For the text-containing cell, return its midpoint in [X, Y] coordinate format. 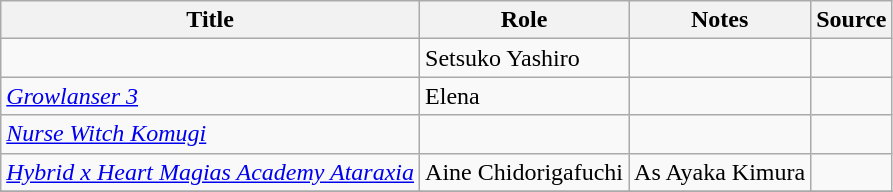
Elena [524, 96]
Role [524, 20]
Hybrid x Heart Magias Academy Ataraxia [210, 172]
Nurse Witch Komugi [210, 134]
Setsuko Yashiro [524, 58]
Growlanser 3 [210, 96]
Notes [720, 20]
Aine Chidorigafuchi [524, 172]
As Ayaka Kimura [720, 172]
Source [852, 20]
Title [210, 20]
